Extract the (x, y) coordinate from the center of the cell holding the provided text.  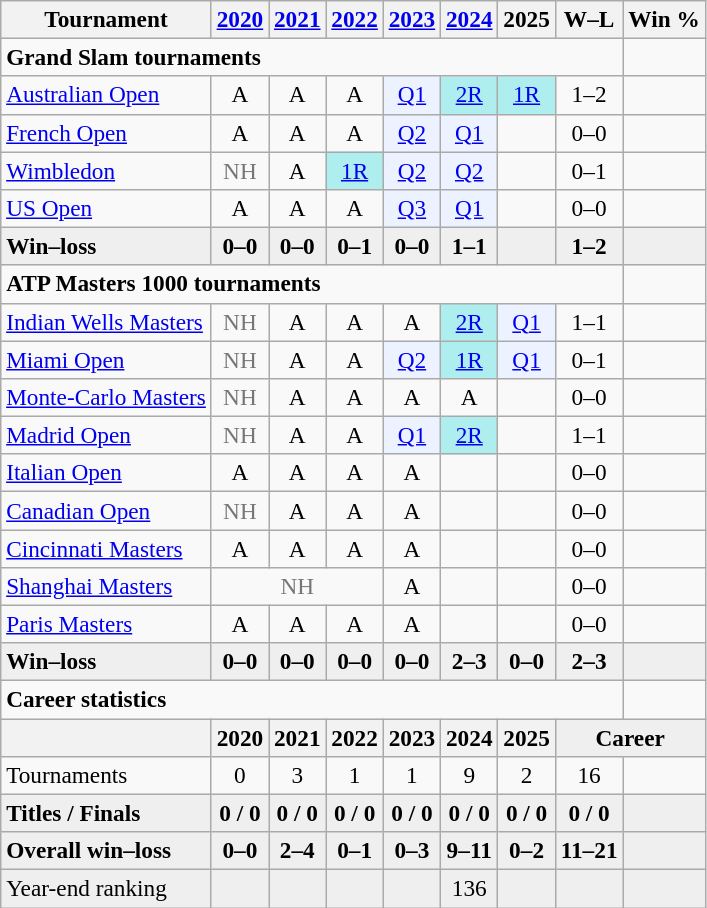
Paris Masters (106, 624)
Grand Slam tournaments (312, 57)
Win % (664, 19)
Shanghai Masters (106, 586)
Tournament (106, 19)
Indian Wells Masters (106, 322)
Tournaments (106, 775)
US Open (106, 208)
136 (470, 888)
Titles / Finals (106, 813)
French Open (106, 133)
Miami Open (106, 359)
Overall win–loss (106, 850)
Wimbledon (106, 170)
2 (526, 775)
3 (298, 775)
W–L (589, 19)
Career (630, 737)
9 (470, 775)
2–4 (298, 850)
16 (589, 775)
0 (240, 775)
Year-end ranking (106, 888)
Madrid Open (106, 435)
Cincinnati Masters (106, 548)
0–3 (412, 850)
Monte-Carlo Masters (106, 397)
Australian Open (106, 95)
Canadian Open (106, 510)
Q3 (412, 208)
ATP Masters 1000 tournaments (312, 284)
9–11 (470, 850)
11–21 (589, 850)
Italian Open (106, 473)
0–2 (526, 850)
Career statistics (312, 699)
